Pinpoint the cell where the given text exists, returning its (X, Y) midpoint coordinate. 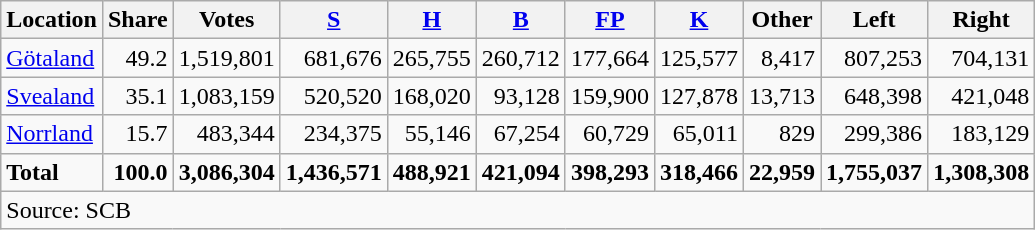
1,308,308 (982, 172)
265,755 (432, 58)
H (432, 20)
67,254 (520, 134)
FP (610, 20)
55,146 (432, 134)
1,436,571 (334, 172)
183,129 (982, 134)
Location (52, 20)
421,048 (982, 96)
1,083,159 (226, 96)
Share (138, 20)
65,011 (698, 134)
168,020 (432, 96)
648,398 (874, 96)
22,959 (782, 172)
483,344 (226, 134)
520,520 (334, 96)
Left (874, 20)
421,094 (520, 172)
829 (782, 134)
260,712 (520, 58)
Votes (226, 20)
Right (982, 20)
15.7 (138, 134)
1,519,801 (226, 58)
13,713 (782, 96)
Total (52, 172)
Source: SCB (518, 210)
127,878 (698, 96)
Other (782, 20)
125,577 (698, 58)
318,466 (698, 172)
234,375 (334, 134)
299,386 (874, 134)
60,729 (610, 134)
Svealand (52, 96)
Götaland (52, 58)
35.1 (138, 96)
177,664 (610, 58)
1,755,037 (874, 172)
704,131 (982, 58)
398,293 (610, 172)
807,253 (874, 58)
Norrland (52, 134)
488,921 (432, 172)
159,900 (610, 96)
8,417 (782, 58)
S (334, 20)
681,676 (334, 58)
100.0 (138, 172)
K (698, 20)
49.2 (138, 58)
B (520, 20)
93,128 (520, 96)
3,086,304 (226, 172)
